Return [X, Y] of the center of cell containing provided text 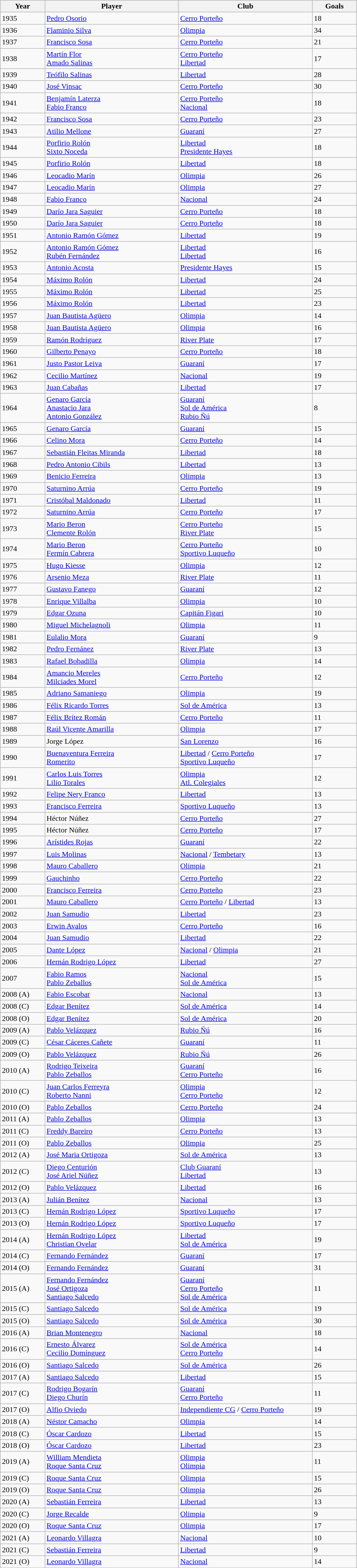
2007 [23, 978]
1999 [23, 878]
2020 (A) [23, 1502]
Antonio Ramón Gómez [112, 235]
1967 [23, 452]
Luis Molinas [112, 854]
Cerro Porteño Libertad [245, 59]
Amancio Mereles Milciades Morel [112, 677]
Cecilio Martínez [112, 375]
Gilberto Penayo [112, 351]
2010 (A) [23, 1070]
Dante López [112, 950]
2014 (O) [23, 1268]
Libertad Presidente Hayes [245, 147]
Jorge Recalde [112, 1514]
Celino Mora [112, 440]
2015 (C) [23, 1309]
2014 (C) [23, 1256]
Fabio Ramos Pablo Zeballos [112, 978]
2018 (A) [23, 1421]
San Lorenzo [245, 741]
2011 (C) [23, 1131]
Enrique Villalba [112, 601]
Cerro Porteño Nacional [245, 103]
1975 [23, 565]
Arístides Rojas [112, 842]
2009 (O) [23, 1054]
1990 [23, 758]
2008 (A) [23, 994]
2019 (O) [23, 1490]
Nacional Sol de América [245, 978]
Independiente CG / Cerro Porteño [245, 1409]
1935 [23, 18]
Erwin Avalos [112, 926]
Porfirio Rolón [112, 163]
2013 (A) [23, 1199]
2012 (O) [23, 1187]
Player [112, 6]
2004 [23, 938]
1979 [23, 613]
1949 [23, 211]
Arsenio Meza [112, 577]
2010 (O) [23, 1107]
1938 [23, 59]
1955 [23, 292]
2017 (A) [23, 1377]
1992 [23, 794]
Adriano Samaniego [112, 693]
José Vinsac [112, 87]
Antonio Acosta [112, 268]
Freddy Bareiro [112, 1131]
Buenaventura Ferreira Romerito [112, 758]
1945 [23, 163]
2019 (A) [23, 1462]
Diego Centurión José Ariel Núñez [112, 1171]
1995 [23, 830]
2016 (C) [23, 1349]
Cerro Porteño / Libertad [245, 902]
Mario Beron Fermín Cabrera [112, 549]
1953 [23, 268]
28 [334, 75]
Porfirio Rolón Sixto Noceda [112, 147]
Ernesto Álvarez Cecilio Domínguez [112, 1349]
2006 [23, 962]
2009 (A) [23, 1030]
1937 [23, 42]
Rafael Bobadilla [112, 661]
Fabio Escobar [112, 994]
2021 (O) [23, 1562]
2012 (A) [23, 1155]
1998 [23, 866]
Capitán Figari [245, 613]
1981 [23, 637]
2000 [23, 890]
2016 (O) [23, 1365]
Eulalio Mora [112, 637]
GuaraníCerro Porteño [245, 1393]
1991 [23, 778]
Fabio Franco [112, 199]
2012 (C) [23, 1171]
Felipe Nery Franco [112, 794]
34 [334, 30]
1948 [23, 199]
LibertadSol de América [245, 1240]
1940 [23, 87]
José Maria Ortigoza [112, 1155]
2021 (A) [23, 1538]
2018 (O) [23, 1445]
1956 [23, 304]
2016 (A) [23, 1333]
Rodrigo Teixeira Pablo Zeballos [112, 1070]
Club [245, 6]
2008 (C) [23, 1006]
Juan Carlos Ferreyra Roberto Nanni [112, 1091]
20 [334, 1018]
1976 [23, 577]
1939 [23, 75]
1942 [23, 119]
2015 (O) [23, 1321]
8 [334, 408]
1977 [23, 589]
Félix Brítez Román [112, 717]
Olimpia Cerro Porteño [245, 1091]
2009 (C) [23, 1042]
1982 [23, 649]
Libertad Libertad [245, 252]
1941 [23, 103]
Benicio Ferreira [112, 476]
1972 [23, 512]
Flaminio Silva [112, 30]
1959 [23, 339]
1974 [23, 549]
Hugo Kiesse [112, 565]
2018 (C) [23, 1433]
2001 [23, 902]
Presidente Hayes [245, 268]
2013 (O) [23, 1223]
1986 [23, 705]
2021 (C) [23, 1550]
Jorge López [112, 741]
1996 [23, 842]
César Cáceres Cañete [112, 1042]
Gauchinho [112, 878]
2011 (A) [23, 1119]
1993 [23, 806]
Pedro Osorio [112, 18]
OlimpiaOlimpia [245, 1462]
1973 [23, 529]
1944 [23, 147]
1970 [23, 488]
Carlos Luis Torres Lilio Torales [112, 778]
Teófilo Salinas [112, 75]
Genaro García [112, 428]
Raúl Vicente Amarilla [112, 729]
Guaraní Sol de América Rubio Ñú [245, 408]
1989 [23, 741]
2011 (O) [23, 1143]
1946 [23, 175]
William Mendieta Roque Santa Cruz [112, 1462]
Sol de AméricaCerro Porteño [245, 1349]
Juan Cabañas [112, 388]
1984 [23, 677]
Club GuaraníLibertad [245, 1171]
Pedro Antonio Cibils [112, 464]
2002 [23, 914]
1983 [23, 661]
1963 [23, 388]
Olimpia Atl. Colegiales [245, 778]
2010 (C) [23, 1091]
1961 [23, 363]
1987 [23, 717]
2019 (C) [23, 1478]
Alfio Oviedo [112, 1409]
2020 (O) [23, 1526]
Rodrigo Bogarín Diego Churín [112, 1393]
Fernando Fernández José Ortigoza Santiago Salcedo [112, 1288]
2005 [23, 950]
1957 [23, 316]
Julián Benítez [112, 1199]
1965 [23, 428]
2015 (A) [23, 1288]
1978 [23, 601]
2013 (C) [23, 1211]
Cerro PorteñoSportivo Luqueño [245, 549]
1951 [23, 235]
Atilio Mellone [112, 131]
Mario Beron Clemente Rolón [112, 529]
1985 [23, 693]
Cerro PorteñoRiver Plate [245, 529]
Guaraní Cerro Porteño [245, 1070]
2020 (C) [23, 1514]
Sebastián Fleitas Miranda [112, 452]
1954 [23, 280]
Antonio Ramón Gómez Rubén Fernández [112, 252]
Ramón Rodríguez [112, 339]
Edgar Ozuna [112, 613]
1966 [23, 440]
Year [23, 6]
Hernán Rodrigo López Christian Ovelar [112, 1240]
1943 [23, 131]
2017 (O) [23, 1409]
1980 [23, 625]
Justo Pastor Leiva [112, 363]
1936 [23, 30]
Brian Montenegro [112, 1333]
1952 [23, 252]
1997 [23, 854]
Néstor Camacho [112, 1421]
1969 [23, 476]
1994 [23, 818]
2008 (O) [23, 1018]
31 [334, 1268]
2017 (C) [23, 1393]
2014 (A) [23, 1240]
1958 [23, 328]
Gustavo Fanego [112, 589]
1971 [23, 500]
1962 [23, 375]
Nacional / Tembetary [245, 854]
1950 [23, 223]
1988 [23, 729]
Pedro Fernánez [112, 649]
Cristóbal Maldonado [112, 500]
1964 [23, 408]
Martín Flor Amado Salinas [112, 59]
2003 [23, 926]
Goals [334, 6]
Libertad / Cerro Porteño Sportivo Luqueño [245, 758]
Nacional / Olimpia [245, 950]
1968 [23, 464]
1947 [23, 188]
GuaraníCerro Porteño Sol de América [245, 1288]
Genaro García Anastacio Jara Antonio González [112, 408]
1960 [23, 351]
Benjamín Laterza Fabio Franco [112, 103]
Félix Ricardo Torres [112, 705]
Miguel Michelagnoli [112, 625]
